Detect which cell encompasses the target text, then output its [x, y] center coordinate. 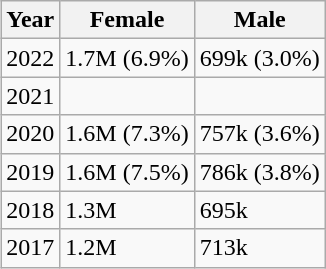
2020 [30, 134]
2021 [30, 96]
757k (3.6%) [260, 134]
2018 [30, 210]
2019 [30, 172]
713k [260, 248]
699k (3.0%) [260, 58]
Male [260, 20]
1.3M [127, 210]
Year [30, 20]
2017 [30, 248]
2022 [30, 58]
786k (3.8%) [260, 172]
Female [127, 20]
1.2M [127, 248]
695k [260, 210]
1.6M (7.5%) [127, 172]
1.7M (6.9%) [127, 58]
1.6M (7.3%) [127, 134]
